Return the (x, y) coordinate for the center point of the cell that contains the specified text.  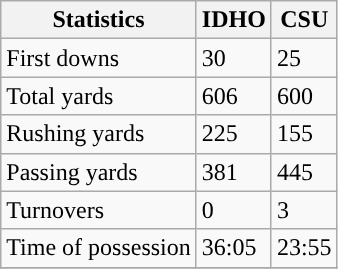
Statistics (99, 20)
155 (304, 134)
445 (304, 172)
30 (234, 58)
0 (234, 210)
IDHO (234, 20)
381 (234, 172)
Total yards (99, 96)
CSU (304, 20)
First downs (99, 58)
23:55 (304, 248)
225 (234, 134)
600 (304, 96)
36:05 (234, 248)
3 (304, 210)
Turnovers (99, 210)
Time of possession (99, 248)
Rushing yards (99, 134)
25 (304, 58)
Passing yards (99, 172)
606 (234, 96)
